Extract the [X, Y] coordinate from the center of the cell holding the provided text.  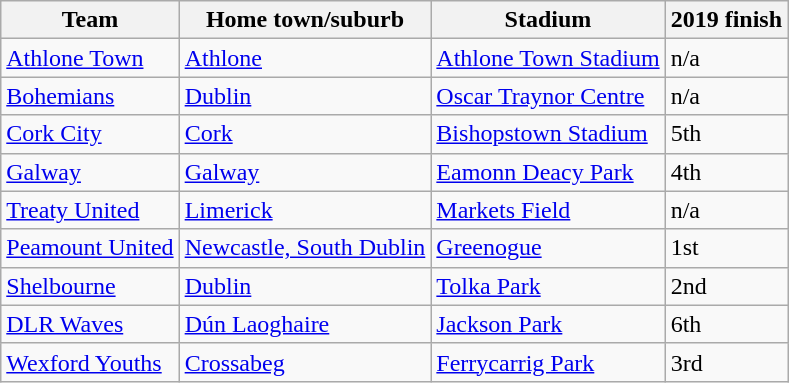
Ferrycarrig Park [548, 362]
Wexford Youths [90, 362]
3rd [726, 362]
Markets Field [548, 210]
Newcastle, South Dublin [305, 248]
Team [90, 20]
Oscar Traynor Centre [548, 96]
Peamount United [90, 248]
Home town/suburb [305, 20]
Treaty United [90, 210]
DLR Waves [90, 324]
6th [726, 324]
Cork [305, 134]
2019 finish [726, 20]
Greenogue [548, 248]
Bishopstown Stadium [548, 134]
4th [726, 172]
1st [726, 248]
Athlone Town [90, 58]
Cork City [90, 134]
Eamonn Deacy Park [548, 172]
Stadium [548, 20]
Crossabeg [305, 362]
Jackson Park [548, 324]
5th [726, 134]
Tolka Park [548, 286]
Bohemians [90, 96]
Dún Laoghaire [305, 324]
Limerick [305, 210]
Athlone Town Stadium [548, 58]
2nd [726, 286]
Athlone [305, 58]
Shelbourne [90, 286]
